Locate the cell with the specified text and output its (x, y) center coordinate. 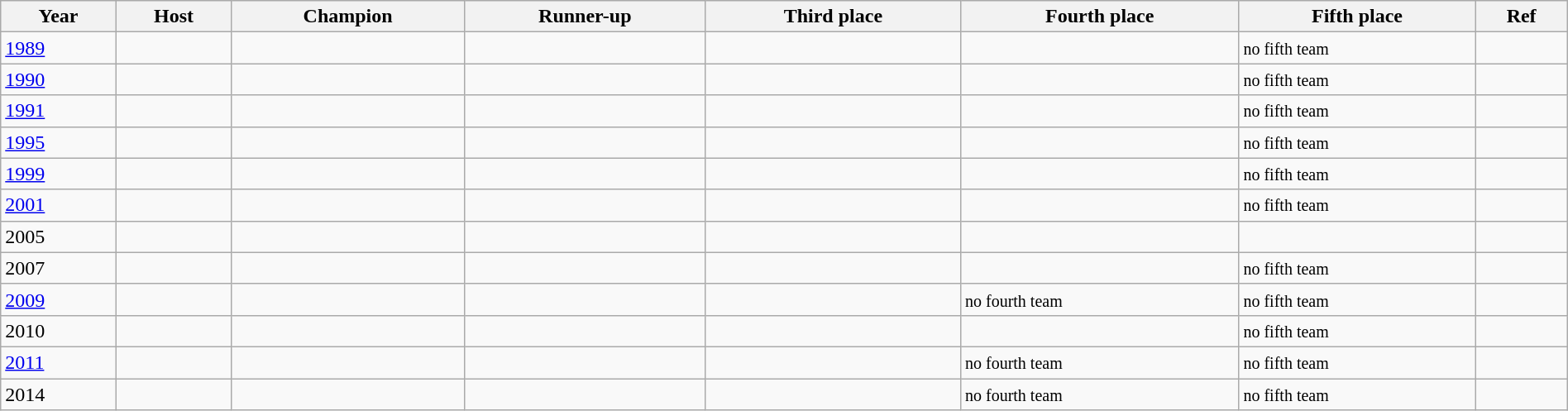
Host (174, 17)
1989 (59, 48)
1995 (59, 142)
2005 (59, 237)
2007 (59, 268)
Fifth place (1357, 17)
2001 (59, 205)
Fourth place (1099, 17)
2010 (59, 331)
2014 (59, 394)
Ref (1522, 17)
2009 (59, 299)
Champion (347, 17)
Runner-up (585, 17)
1999 (59, 174)
1991 (59, 111)
Third place (833, 17)
Year (59, 17)
1990 (59, 79)
2011 (59, 362)
